Output the [x, y] coordinate of the center of the cell containing the given text.  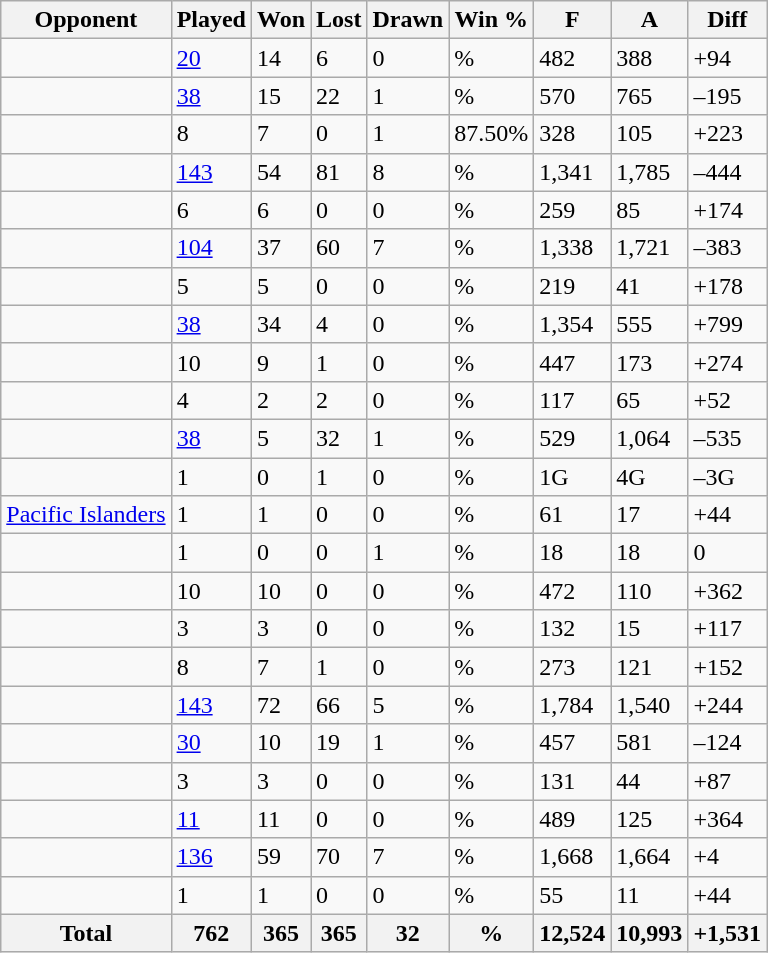
1,338 [572, 248]
55 [572, 895]
F [572, 20]
1,540 [650, 705]
54 [280, 172]
10,993 [650, 933]
–535 [728, 438]
60 [339, 248]
219 [572, 286]
20 [211, 58]
131 [572, 781]
87.50% [492, 134]
+362 [728, 591]
9 [280, 362]
Win % [492, 20]
+274 [728, 362]
17 [650, 515]
66 [339, 705]
Pacific Islanders [86, 515]
104 [211, 248]
489 [572, 819]
259 [572, 210]
+364 [728, 819]
4G [650, 477]
762 [211, 933]
1,721 [650, 248]
Won [280, 20]
37 [280, 248]
Played [211, 20]
Total [86, 933]
125 [650, 819]
Opponent [86, 20]
65 [650, 400]
447 [572, 362]
482 [572, 58]
19 [339, 743]
1,341 [572, 172]
121 [650, 667]
–383 [728, 248]
1,668 [572, 857]
81 [339, 172]
+87 [728, 781]
59 [280, 857]
+223 [728, 134]
1,064 [650, 438]
A [650, 20]
117 [572, 400]
–444 [728, 172]
41 [650, 286]
72 [280, 705]
765 [650, 96]
70 [339, 857]
30 [211, 743]
44 [650, 781]
+117 [728, 629]
1,664 [650, 857]
136 [211, 857]
581 [650, 743]
570 [572, 96]
457 [572, 743]
472 [572, 591]
+4 [728, 857]
+244 [728, 705]
1,354 [572, 324]
85 [650, 210]
105 [650, 134]
12,524 [572, 933]
14 [280, 58]
+178 [728, 286]
555 [650, 324]
+52 [728, 400]
–195 [728, 96]
+152 [728, 667]
Drawn [408, 20]
173 [650, 362]
132 [572, 629]
+1,531 [728, 933]
+799 [728, 324]
1,785 [650, 172]
529 [572, 438]
+94 [728, 58]
Diff [728, 20]
110 [650, 591]
328 [572, 134]
22 [339, 96]
–124 [728, 743]
–3G [728, 477]
388 [650, 58]
34 [280, 324]
1,784 [572, 705]
61 [572, 515]
+174 [728, 210]
1G [572, 477]
Lost [339, 20]
273 [572, 667]
